Provide the (x, y) coordinate of the cell's center where the given text is located.  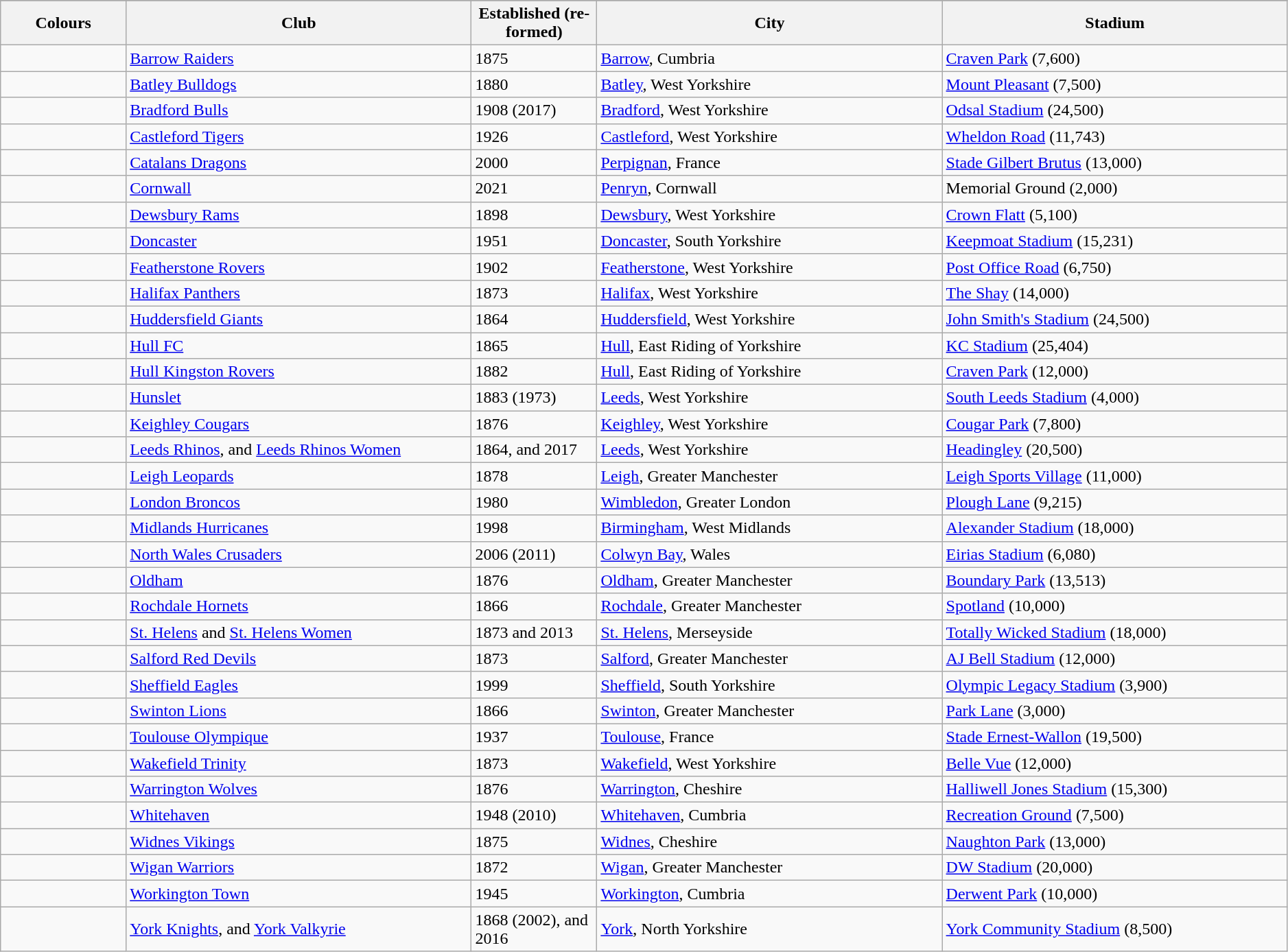
Widnes Vikings (299, 842)
York Community Stadium (8,500) (1114, 929)
Belle Vue (12,000) (1114, 763)
Stade Gilbert Brutus (13,000) (1114, 163)
Memorial Ground (2,000) (1114, 189)
Cougar Park (7,800) (1114, 424)
Castleford, West Yorkshire (770, 136)
Park Lane (3,000) (1114, 711)
Halliwell Jones Stadium (15,300) (1114, 789)
Rochdale, Greater Manchester (770, 606)
2006 (2011) (534, 554)
1948 (2010) (534, 816)
Spotland (10,000) (1114, 606)
Colwyn Bay, Wales (770, 554)
KC Stadium (25,404) (1114, 345)
Swinton Lions (299, 711)
1880 (534, 84)
Stade Ernest-Wallon (19,500) (1114, 737)
Bradford, West Yorkshire (770, 110)
Warrington Wolves (299, 789)
City (770, 23)
Naughton Park (13,000) (1114, 842)
Odsal Stadium (24,500) (1114, 110)
Stadium (1114, 23)
Doncaster (299, 241)
1898 (534, 215)
Swinton, Greater Manchester (770, 711)
Catalans Dragons (299, 163)
Leeds Rhinos, and Leeds Rhinos Women (299, 450)
Plough Lane (9,215) (1114, 502)
Salford, Greater Manchester (770, 658)
Wakefield Trinity (299, 763)
Toulouse Olympique (299, 737)
Rochdale Hornets (299, 606)
York, North Yorkshire (770, 929)
Dewsbury, West Yorkshire (770, 215)
Toulouse, France (770, 737)
Keighley Cougars (299, 424)
1937 (534, 737)
1873 and 2013 (534, 632)
Cornwall (299, 189)
Featherstone Rovers (299, 267)
2000 (534, 163)
Whitehaven, Cumbria (770, 816)
Penryn, Cornwall (770, 189)
Totally Wicked Stadium (18,000) (1114, 632)
Birmingham, West Midlands (770, 528)
John Smith's Stadium (24,500) (1114, 319)
Oldham, Greater Manchester (770, 580)
1865 (534, 345)
1882 (534, 372)
Wakefield, West Yorkshire (770, 763)
Barrow Raiders (299, 58)
Hunslet (299, 398)
1878 (534, 476)
1926 (534, 136)
St. Helens and St. Helens Women (299, 632)
Recreation Ground (7,500) (1114, 816)
Featherstone, West Yorkshire (770, 267)
Salford Red Devils (299, 658)
Mount Pleasant (7,500) (1114, 84)
Castleford Tigers (299, 136)
North Wales Crusaders (299, 554)
Dewsbury Rams (299, 215)
Bradford Bulls (299, 110)
South Leeds Stadium (4,000) (1114, 398)
Widnes, Cheshire (770, 842)
Warrington, Cheshire (770, 789)
Barrow, Cumbria (770, 58)
Post Office Road (6,750) (1114, 267)
1864 (534, 319)
AJ Bell Stadium (12,000) (1114, 658)
DW Stadium (20,000) (1114, 868)
Olympic Legacy Stadium (3,900) (1114, 685)
1998 (534, 528)
1951 (534, 241)
Doncaster, South Yorkshire (770, 241)
2021 (534, 189)
Craven Park (12,000) (1114, 372)
Club (299, 23)
Halifax, West Yorkshire (770, 293)
Leigh, Greater Manchester (770, 476)
Alexander Stadium (18,000) (1114, 528)
Headingley (20,500) (1114, 450)
Leigh Leopards (299, 476)
Wigan Warriors (299, 868)
Hull FC (299, 345)
Wigan, Greater Manchester (770, 868)
Sheffield Eagles (299, 685)
Oldham (299, 580)
Eirias Stadium (6,080) (1114, 554)
1902 (534, 267)
Established (re-formed) (534, 23)
Crown Flatt (5,100) (1114, 215)
1999 (534, 685)
Leigh Sports Village (11,000) (1114, 476)
Perpignan, France (770, 163)
Batley Bulldogs (299, 84)
1945 (534, 894)
St. Helens, Merseyside (770, 632)
1908 (2017) (534, 110)
Wheldon Road (11,743) (1114, 136)
Keepmoat Stadium (15,231) (1114, 241)
1883 (1973) (534, 398)
Halifax Panthers (299, 293)
Huddersfield Giants (299, 319)
1864, and 2017 (534, 450)
Workington, Cumbria (770, 894)
The Shay (14,000) (1114, 293)
Craven Park (7,600) (1114, 58)
Workington Town (299, 894)
London Broncos (299, 502)
Midlands Hurricanes (299, 528)
Derwent Park (10,000) (1114, 894)
Hull Kingston Rovers (299, 372)
1980 (534, 502)
1868 (2002), and 2016 (534, 929)
York Knights, and York Valkyrie (299, 929)
Boundary Park (13,513) (1114, 580)
Sheffield, South Yorkshire (770, 685)
Wimbledon, Greater London (770, 502)
Huddersfield, West Yorkshire (770, 319)
Whitehaven (299, 816)
Batley, West Yorkshire (770, 84)
Colours (63, 23)
1872 (534, 868)
Keighley, West Yorkshire (770, 424)
